Return the [x, y] coordinate for the center point of the cell that contains the specified text.  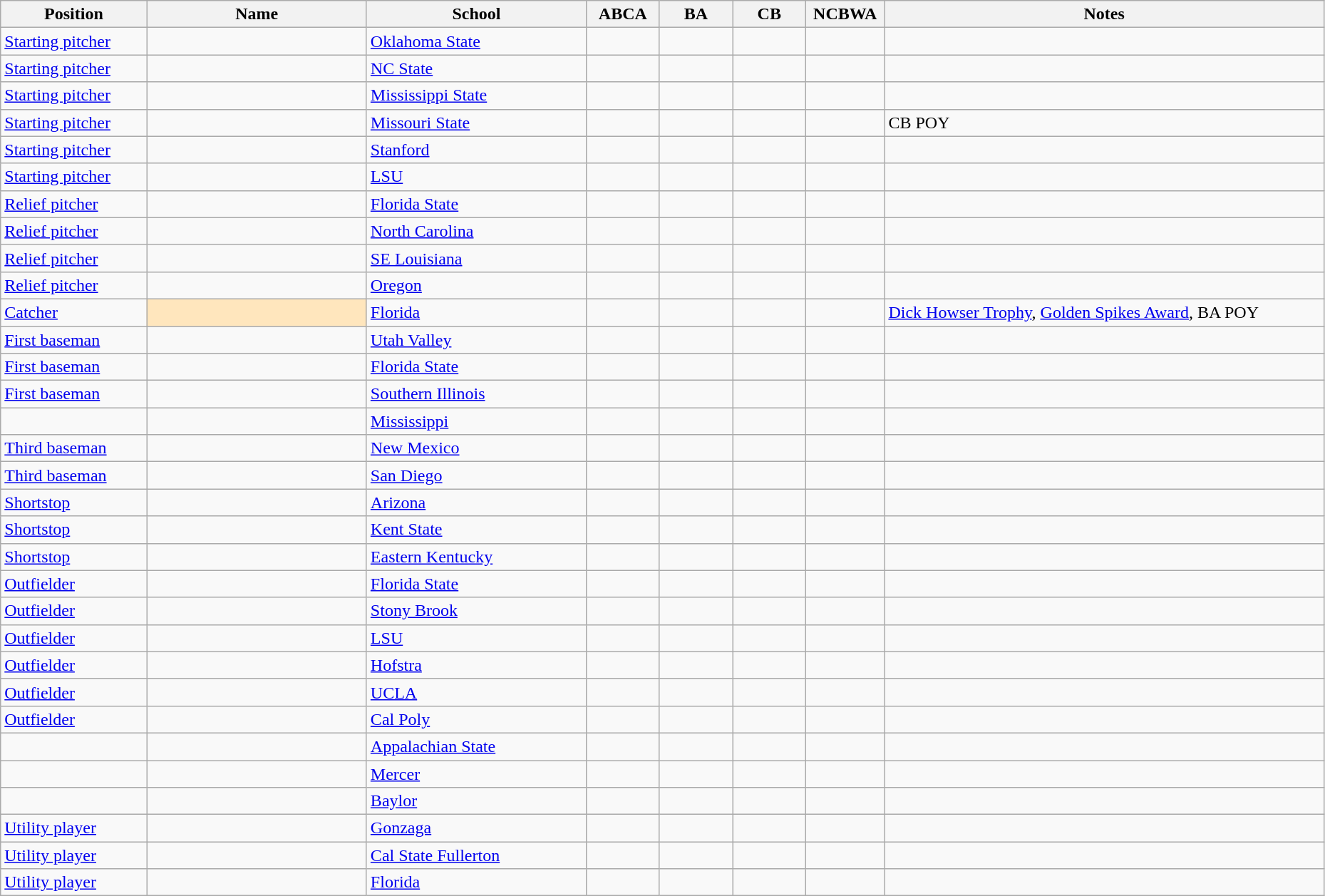
CB [770, 14]
Oklahoma State [476, 41]
School [476, 14]
Appalachian State [476, 746]
ABCA [623, 14]
Notes [1104, 14]
Cal Poly [476, 719]
Hofstra [476, 665]
BA [696, 14]
CB POY [1104, 123]
Eastern Kentucky [476, 557]
Position [74, 14]
New Mexico [476, 448]
Name [257, 14]
SE Louisiana [476, 258]
UCLA [476, 692]
NCBWA [845, 14]
Arizona [476, 503]
Gonzaga [476, 828]
Utah Valley [476, 340]
Cal State Fullerton [476, 855]
Baylor [476, 801]
Stanford [476, 150]
San Diego [476, 475]
Oregon [476, 285]
Catcher [74, 312]
Mississippi State [476, 96]
Missouri State [476, 123]
Mercer [476, 773]
Southern Illinois [476, 394]
North Carolina [476, 231]
Stony Brook [476, 611]
NC State [476, 68]
Dick Howser Trophy, Golden Spikes Award, BA POY [1104, 312]
Mississippi [476, 421]
Kent State [476, 530]
